Identify which cell holds the provided text, then report its [x, y] central coordinate. 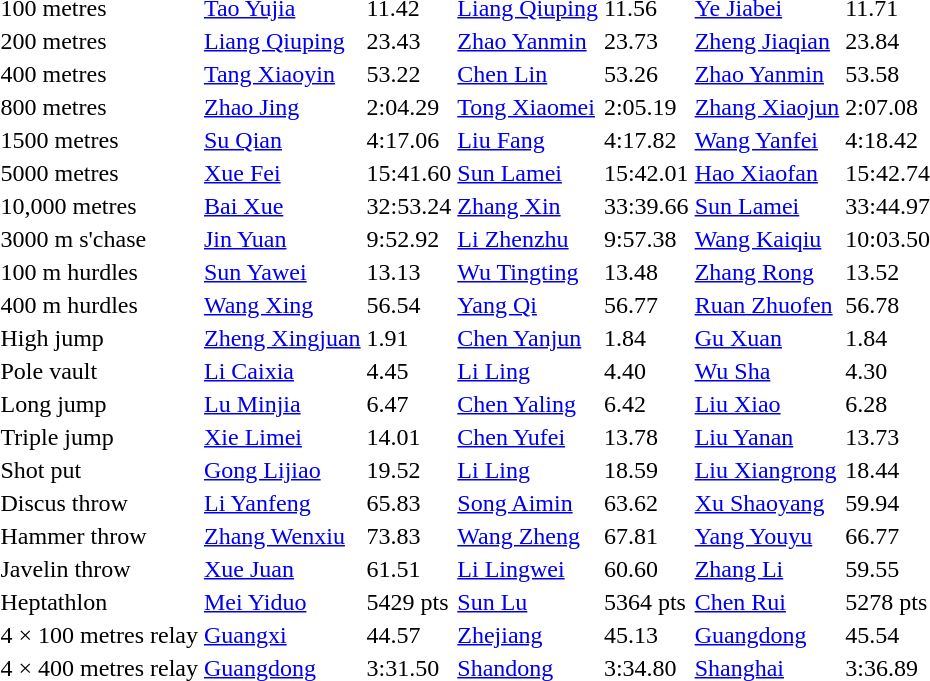
44.57 [409, 635]
6.42 [646, 404]
Yang Qi [528, 305]
Liu Xiao [767, 404]
6.47 [409, 404]
Liu Xiangrong [767, 470]
Su Qian [282, 140]
Wang Xing [282, 305]
Chen Yufei [528, 437]
Gu Xuan [767, 338]
14.01 [409, 437]
Wang Kaiqiu [767, 239]
Tang Xiaoyin [282, 74]
65.83 [409, 503]
Xue Juan [282, 569]
61.51 [409, 569]
5429 pts [409, 602]
9:57.38 [646, 239]
13.48 [646, 272]
4:17.06 [409, 140]
63.62 [646, 503]
45.13 [646, 635]
Zhao Jing [282, 107]
56.77 [646, 305]
Li Caixia [282, 371]
Tong Xiaomei [528, 107]
19.52 [409, 470]
Mei Yiduo [282, 602]
Wang Zheng [528, 536]
Zhang Li [767, 569]
9:52.92 [409, 239]
Guangxi [282, 635]
1.91 [409, 338]
Liu Fang [528, 140]
Zhang Rong [767, 272]
Chen Rui [767, 602]
1.84 [646, 338]
Ruan Zhuofen [767, 305]
Xie Limei [282, 437]
Liu Yanan [767, 437]
Xue Fei [282, 173]
Chen Yaling [528, 404]
Sun Lu [528, 602]
13.78 [646, 437]
Chen Yanjun [528, 338]
Li Yanfeng [282, 503]
18.59 [646, 470]
Li Lingwei [528, 569]
Yang Youyu [767, 536]
33:39.66 [646, 206]
Zhang Xin [528, 206]
Wu Tingting [528, 272]
32:53.24 [409, 206]
56.54 [409, 305]
Gong Lijiao [282, 470]
Zheng Jiaqian [767, 41]
Hao Xiaofan [767, 173]
60.60 [646, 569]
Wu Sha [767, 371]
73.83 [409, 536]
4.45 [409, 371]
Lu Minjia [282, 404]
53.22 [409, 74]
5364 pts [646, 602]
Jin Yuan [282, 239]
Liang Qiuping [282, 41]
53.26 [646, 74]
Guangdong [767, 635]
Zheng Xingjuan [282, 338]
Zhejiang [528, 635]
Song Aimin [528, 503]
15:42.01 [646, 173]
Chen Lin [528, 74]
Zhang Xiaojun [767, 107]
15:41.60 [409, 173]
67.81 [646, 536]
Sun Yawei [282, 272]
4:17.82 [646, 140]
Wang Yanfei [767, 140]
Li Zhenzhu [528, 239]
Zhang Wenxiu [282, 536]
23.43 [409, 41]
2:04.29 [409, 107]
2:05.19 [646, 107]
4.40 [646, 371]
Xu Shaoyang [767, 503]
13.13 [409, 272]
23.73 [646, 41]
Bai Xue [282, 206]
